Return the [x, y] coordinate for the center point of the cell that contains the specified text.  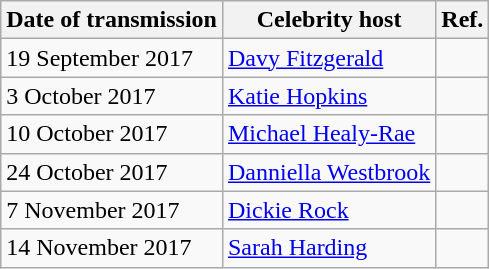
14 November 2017 [112, 248]
24 October 2017 [112, 172]
Katie Hopkins [328, 96]
Davy Fitzgerald [328, 58]
Ref. [462, 20]
3 October 2017 [112, 96]
Celebrity host [328, 20]
Michael Healy-Rae [328, 134]
19 September 2017 [112, 58]
Dickie Rock [328, 210]
Date of transmission [112, 20]
Sarah Harding [328, 248]
Danniella Westbrook [328, 172]
10 October 2017 [112, 134]
7 November 2017 [112, 210]
